Identify which cell holds the provided text, then report its [x, y] central coordinate. 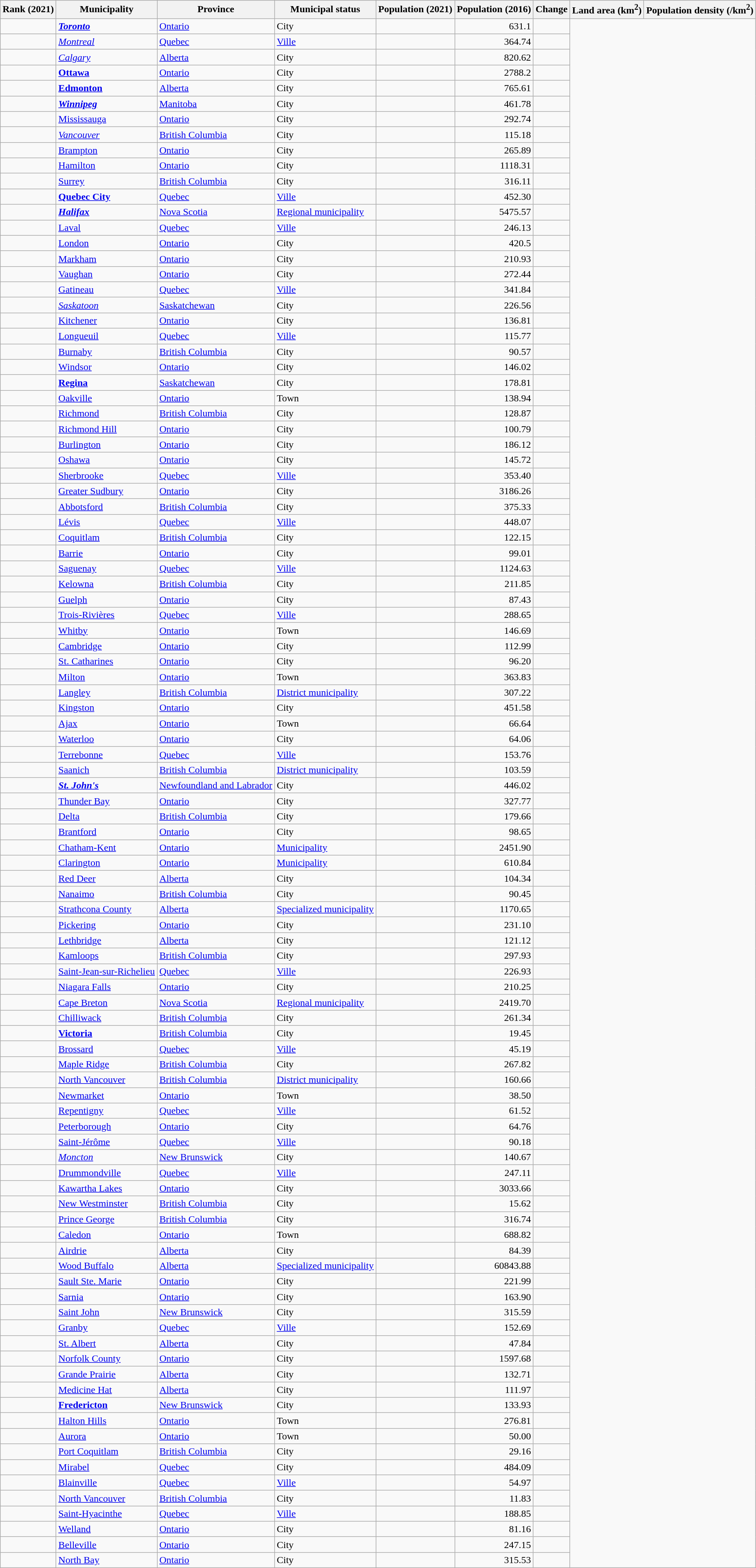
163.90 [494, 1296]
267.82 [494, 1064]
99.01 [494, 553]
136.81 [494, 320]
Clarington [107, 863]
Prince George [107, 1219]
247.11 [494, 1173]
153.76 [494, 754]
Greater Sudbury [107, 491]
Granby [107, 1328]
1170.65 [494, 909]
St. Catharines [107, 661]
2419.70 [494, 1002]
179.66 [494, 816]
375.33 [494, 506]
Kamloops [107, 956]
Mirabel [107, 1467]
186.12 [494, 445]
Langley [107, 692]
90.18 [494, 1142]
2788.2 [494, 72]
Kawartha Lakes [107, 1188]
5475.57 [494, 212]
115.77 [494, 336]
Rank (2021) [29, 10]
160.66 [494, 1080]
Saanich [107, 770]
Toronto [107, 26]
297.93 [494, 956]
Fredericton [107, 1405]
122.15 [494, 537]
Whitby [107, 631]
Port Coquitlam [107, 1452]
Richmond [107, 414]
128.87 [494, 414]
Municipal status [325, 10]
451.58 [494, 708]
90.57 [494, 352]
104.34 [494, 878]
Pickering [107, 925]
Milton [107, 677]
Oshawa [107, 460]
327.77 [494, 801]
Lévis [107, 522]
Repentigny [107, 1111]
North Bay [107, 1560]
315.53 [494, 1560]
316.11 [494, 181]
Barrie [107, 553]
Caledon [107, 1235]
Waterloo [107, 739]
246.13 [494, 228]
452.30 [494, 197]
115.18 [494, 135]
50.00 [494, 1436]
Moncton [107, 1157]
145.72 [494, 460]
247.15 [494, 1544]
Trois-Rivières [107, 615]
Saskatoon [107, 305]
307.22 [494, 692]
631.1 [494, 26]
3033.66 [494, 1188]
Ajax [107, 723]
Airdrie [107, 1250]
Terrebonne [107, 754]
Kelowna [107, 584]
138.94 [494, 398]
688.82 [494, 1235]
448.07 [494, 522]
2451.90 [494, 848]
London [107, 243]
Medicine Hat [107, 1390]
90.45 [494, 894]
Maple Ridge [107, 1064]
Chilliwack [107, 1018]
Richmond Hill [107, 429]
3186.26 [494, 491]
Newfoundland and Labrador [216, 785]
Guelph [107, 600]
Aurora [107, 1436]
Oakville [107, 398]
Victoria [107, 1033]
Quebec City [107, 197]
Brantford [107, 832]
Kitchener [107, 320]
210.93 [494, 258]
292.74 [494, 119]
484.09 [494, 1467]
64.76 [494, 1126]
103.59 [494, 770]
226.93 [494, 971]
231.10 [494, 925]
Land area (km2) [607, 10]
610.84 [494, 863]
364.74 [494, 42]
New Westminster [107, 1204]
152.69 [494, 1328]
Calgary [107, 57]
Abbotsford [107, 506]
363.83 [494, 677]
112.99 [494, 646]
Ottawa [107, 72]
Kingston [107, 708]
Strathcona County [107, 909]
Brossard [107, 1049]
Change [552, 10]
265.89 [494, 150]
Hamilton [107, 166]
1118.31 [494, 166]
Regina [107, 383]
Norfolk County [107, 1359]
Vancouver [107, 135]
Saint-Jean-sur-Richelieu [107, 971]
Markham [107, 258]
Nanaimo [107, 894]
19.45 [494, 1033]
461.78 [494, 104]
Surrey [107, 181]
66.64 [494, 723]
353.40 [494, 475]
261.34 [494, 1018]
Cambridge [107, 646]
Niagara Falls [107, 987]
84.39 [494, 1250]
61.52 [494, 1111]
Longueuil [107, 336]
38.50 [494, 1095]
133.93 [494, 1405]
Drummondville [107, 1173]
Belleville [107, 1544]
765.61 [494, 88]
Province [216, 10]
Halton Hills [107, 1421]
140.67 [494, 1157]
Burnaby [107, 352]
211.85 [494, 584]
210.25 [494, 987]
146.69 [494, 631]
64.06 [494, 739]
98.65 [494, 832]
11.83 [494, 1498]
St. John's [107, 785]
146.02 [494, 367]
226.56 [494, 305]
Halifax [107, 212]
276.81 [494, 1421]
132.71 [494, 1374]
Edmonton [107, 88]
420.5 [494, 243]
Peterborough [107, 1126]
111.97 [494, 1390]
Grande Prairie [107, 1374]
Cape Breton [107, 1002]
96.20 [494, 661]
Chatham-Kent [107, 848]
Newmarket [107, 1095]
87.43 [494, 600]
Saguenay [107, 568]
341.84 [494, 289]
316.74 [494, 1219]
Vaughan [107, 274]
Thunder Bay [107, 801]
Burlington [107, 445]
188.85 [494, 1513]
Mississauga [107, 119]
45.19 [494, 1049]
Population (2021) [415, 10]
221.99 [494, 1281]
121.12 [494, 940]
Lethbridge [107, 940]
100.79 [494, 429]
Population density (/km2) [700, 10]
54.97 [494, 1483]
Wood Buffalo [107, 1266]
Saint-Hyacinthe [107, 1513]
Blainville [107, 1483]
Red Deer [107, 878]
29.16 [494, 1452]
446.02 [494, 785]
Gatineau [107, 289]
Brampton [107, 150]
15.62 [494, 1204]
Sarnia [107, 1296]
820.62 [494, 57]
Laval [107, 228]
Saint-Jérôme [107, 1142]
Coquitlam [107, 537]
Welland [107, 1529]
1597.68 [494, 1359]
178.81 [494, 383]
272.44 [494, 274]
Montreal [107, 42]
St. Albert [107, 1343]
Winnipeg [107, 104]
81.16 [494, 1529]
Population (2016) [494, 10]
Sherbrooke [107, 475]
60843.88 [494, 1266]
Sault Ste. Marie [107, 1281]
288.65 [494, 615]
Manitoba [216, 104]
Windsor [107, 367]
Saint John [107, 1312]
47.84 [494, 1343]
Delta [107, 816]
315.59 [494, 1312]
1124.63 [494, 568]
